Determine the (x, y) coordinate at the center of the cell enclosing the given text.  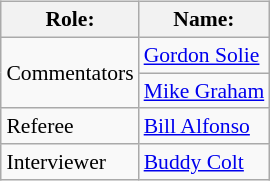
Referee (70, 126)
Mike Graham (204, 91)
Gordon Solie (204, 55)
Name: (204, 20)
Bill Alfonso (204, 126)
Role: (70, 20)
Commentators (70, 72)
Buddy Colt (204, 162)
Interviewer (70, 162)
